Capture the cell that displays the provided text and extract its (x, y) central coordinate. 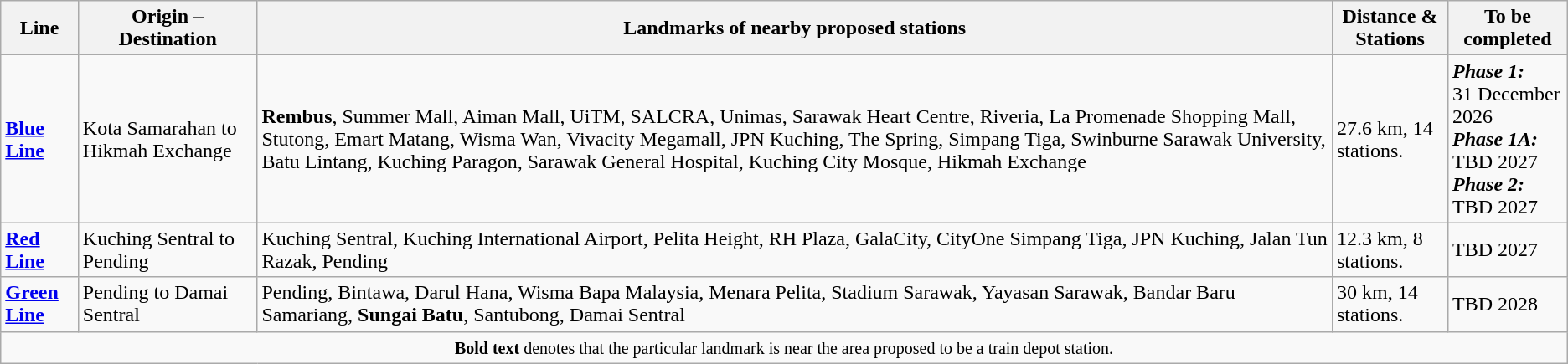
Kuching Sentral to Pending (168, 249)
Kuching Sentral, Kuching International Airport, Pelita Height, RH Plaza, GalaCity, CityOne Simpang Tiga, JPN Kuching, Jalan Tun Razak, Pending (795, 249)
Origin – Destination (168, 28)
30 km, 14 stations. (1390, 305)
Phase 1:31 December 2026Phase 1A:TBD 2027Phase 2:TBD 2027 (1508, 139)
Bold text denotes that the particular landmark is near the area proposed to be a train depot station. (784, 347)
12.3 km, 8 stations. (1390, 249)
Blue Line (40, 139)
To be completed (1508, 28)
Line (40, 28)
Distance & Stations (1390, 28)
Green Line (40, 305)
TBD 2027 (1508, 249)
Red Line (40, 249)
TBD 2028 (1508, 305)
Landmarks of nearby proposed stations (795, 28)
Kota Samarahan to Hikmah Exchange (168, 139)
Pending to Damai Sentral (168, 305)
27.6 km, 14 stations. (1390, 139)
